Extract the (X, Y) coordinate from the center of the cell holding the provided text.  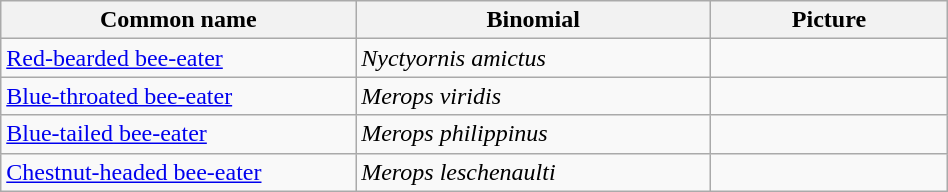
Nyctyornis amictus (534, 58)
Blue-tailed bee-eater (178, 134)
Chestnut-headed bee-eater (178, 172)
Red-bearded bee-eater (178, 58)
Blue-throated bee-eater (178, 96)
Picture (830, 20)
Merops philippinus (534, 134)
Binomial (534, 20)
Common name (178, 20)
Merops leschenaulti (534, 172)
Merops viridis (534, 96)
